Scan for the cell matching the given text and deliver its (X, Y) coordinate at center. 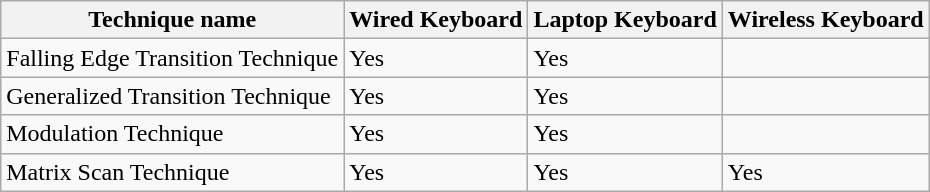
Laptop Keyboard (625, 20)
Matrix Scan Technique (172, 172)
Wired Keyboard (436, 20)
Falling Edge Transition Technique (172, 58)
Technique name (172, 20)
Wireless Keyboard (826, 20)
Generalized Transition Technique (172, 96)
Modulation Technique (172, 134)
